Locate the cell with the specified text and output its (X, Y) center coordinate. 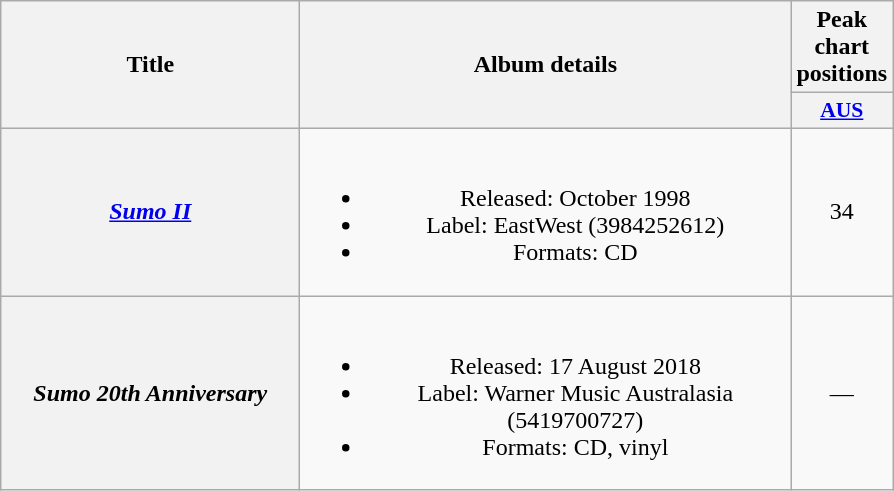
AUS (842, 111)
34 (842, 212)
Title (150, 65)
Sumo 20th Anniversary (150, 393)
Released: October 1998Label: EastWest (3984252612)Formats: CD (546, 212)
Peak chart positions (842, 47)
— (842, 393)
Released: 17 August 2018Label: Warner Music Australasia (5419700727)Formats: CD, vinyl (546, 393)
Sumo II (150, 212)
Album details (546, 65)
